Identify which cell holds the provided text, then report its (x, y) central coordinate. 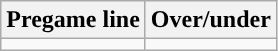
Pregame line (74, 20)
Over/under (210, 20)
